Output the [x, y] coordinate of the center of the cell containing the given text.  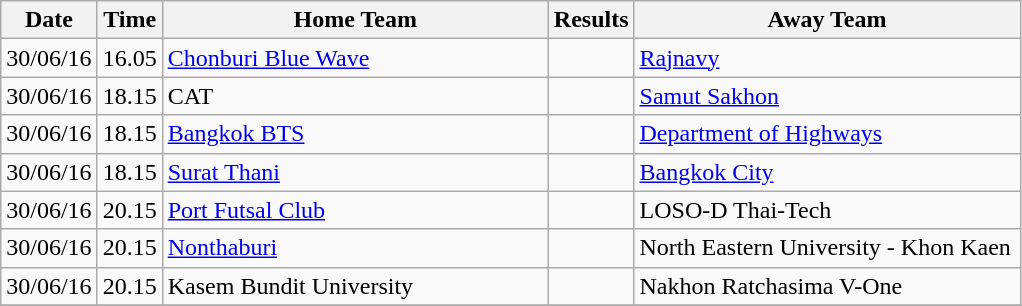
Rajnavy [827, 58]
Time [130, 20]
Away Team [827, 20]
16.05 [130, 58]
Results [591, 20]
CAT [355, 96]
Home Team [355, 20]
Department of Highways [827, 134]
Chonburi Blue Wave [355, 58]
Bangkok City [827, 172]
Nonthaburi [355, 248]
Bangkok BTS [355, 134]
Surat Thani [355, 172]
Date [49, 20]
LOSO-D Thai-Tech [827, 210]
Port Futsal Club [355, 210]
North Eastern University - Khon Kaen [827, 248]
Samut Sakhon [827, 96]
Nakhon Ratchasima V-One [827, 286]
Kasem Bundit University [355, 286]
